Return (x, y) of the center of cell containing provided text 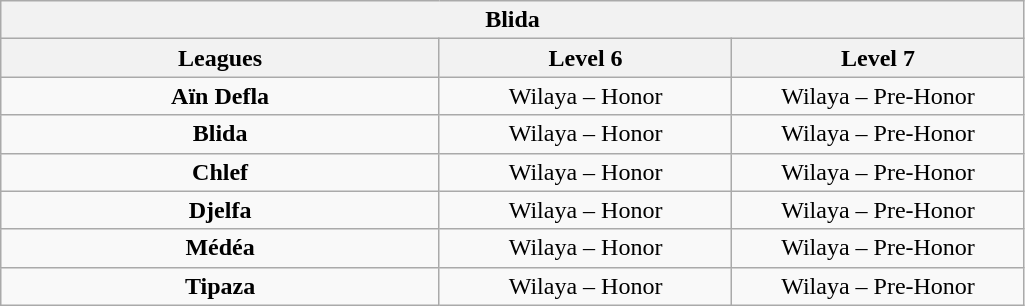
Leagues (220, 58)
Aïn Defla (220, 96)
Chlef (220, 172)
Médéa (220, 248)
Tipaza (220, 286)
Level 6 (585, 58)
Djelfa (220, 210)
Level 7 (878, 58)
